Identify which cell holds the provided text, then report its (x, y) central coordinate. 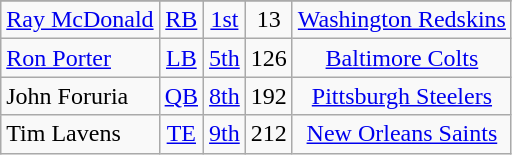
5th (225, 58)
9th (225, 134)
Tim Lavens (80, 134)
126 (268, 58)
Ray McDonald (80, 20)
New Orleans Saints (402, 134)
TE (181, 134)
Washington Redskins (402, 20)
Pittsburgh Steelers (402, 96)
QB (181, 96)
13 (268, 20)
John Foruria (80, 96)
1st (225, 20)
LB (181, 58)
8th (225, 96)
RB (181, 20)
212 (268, 134)
192 (268, 96)
Ron Porter (80, 58)
Baltimore Colts (402, 58)
